Return (X, Y) of the center of cell containing provided text 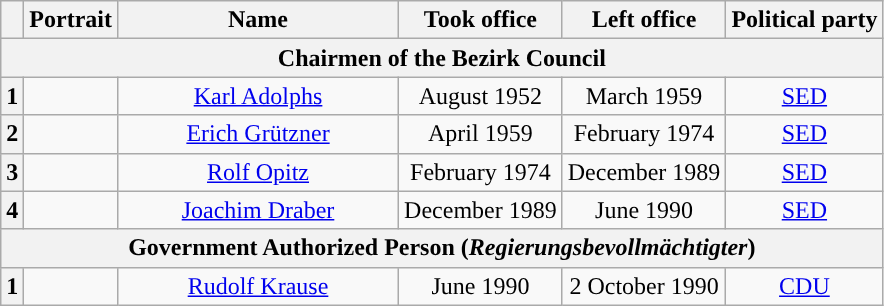
Chairmen of the Bezirk Council (442, 58)
3 (12, 172)
Erich Grützner (258, 134)
Joachim Draber (258, 210)
4 (12, 210)
Government Authorized Person (Regierungsbevollmächtigter) (442, 248)
Left office (644, 20)
August 1952 (481, 96)
Name (258, 20)
Took office (481, 20)
CDU (804, 286)
Karl Adolphs (258, 96)
2 (12, 134)
2 October 1990 (644, 286)
Rolf Opitz (258, 172)
Political party (804, 20)
Rudolf Krause (258, 286)
March 1959 (644, 96)
April 1959 (481, 134)
Portrait (71, 20)
